Find where the given text appears and provide that cell's center as [X, Y] coordinate. 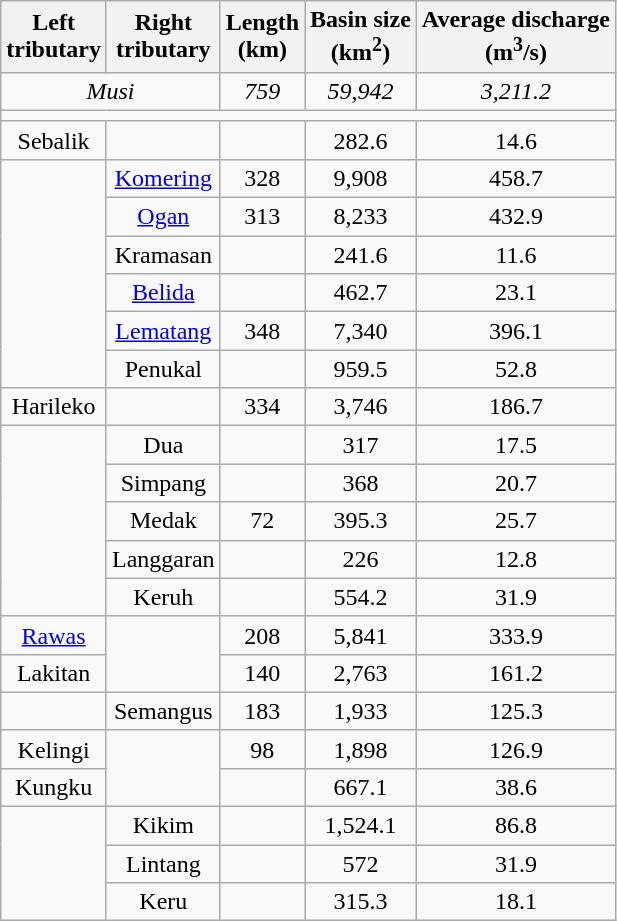
462.7 [361, 293]
Righttributary [163, 37]
125.3 [516, 711]
396.1 [516, 331]
52.8 [516, 369]
1,933 [361, 711]
17.5 [516, 445]
8,233 [361, 217]
368 [361, 483]
313 [262, 217]
183 [262, 711]
Kramasan [163, 255]
12.8 [516, 559]
Langgaran [163, 559]
Penukal [163, 369]
Semangus [163, 711]
Lefttributary [54, 37]
59,942 [361, 91]
Lintang [163, 864]
86.8 [516, 826]
226 [361, 559]
458.7 [516, 178]
Rawas [54, 635]
Harileko [54, 407]
554.2 [361, 597]
572 [361, 864]
98 [262, 749]
395.3 [361, 521]
2,763 [361, 673]
333.9 [516, 635]
14.6 [516, 140]
Ogan [163, 217]
Medak [163, 521]
23.1 [516, 293]
Lematang [163, 331]
Kikim [163, 826]
161.2 [516, 673]
126.9 [516, 749]
Simpang [163, 483]
Length(km) [262, 37]
282.6 [361, 140]
Dua [163, 445]
72 [262, 521]
Komering [163, 178]
9,908 [361, 178]
Kungku [54, 787]
186.7 [516, 407]
Keruh [163, 597]
Keru [163, 902]
18.1 [516, 902]
241.6 [361, 255]
208 [262, 635]
3,211.2 [516, 91]
11.6 [516, 255]
25.7 [516, 521]
334 [262, 407]
328 [262, 178]
Lakitan [54, 673]
Sebalik [54, 140]
3,746 [361, 407]
7,340 [361, 331]
1,898 [361, 749]
20.7 [516, 483]
759 [262, 91]
5,841 [361, 635]
Musi [110, 91]
1,524.1 [361, 826]
140 [262, 673]
Basin size(km2) [361, 37]
667.1 [361, 787]
Average discharge(m3/s) [516, 37]
Kelingi [54, 749]
432.9 [516, 217]
Belida [163, 293]
38.6 [516, 787]
317 [361, 445]
959.5 [361, 369]
315.3 [361, 902]
348 [262, 331]
